Provide the (x, y) coordinate of the cell's center where the given text is located.  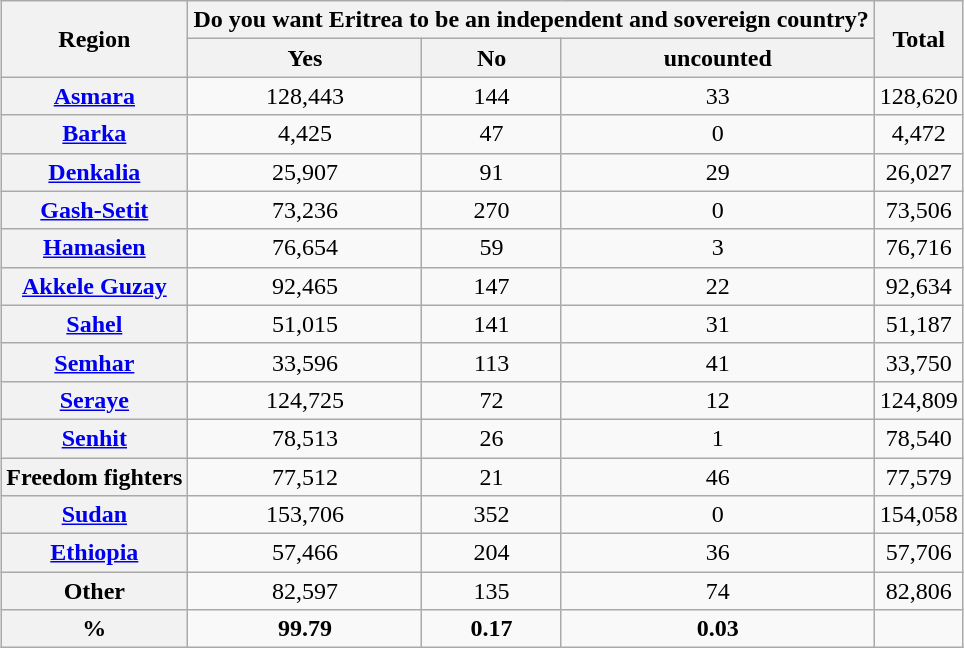
352 (492, 515)
154,058 (918, 515)
Semhar (94, 362)
33,750 (918, 362)
73,506 (918, 210)
76,654 (305, 248)
Asmara (94, 96)
77,512 (305, 477)
% (94, 629)
82,806 (918, 591)
Region (94, 39)
Akkele Guzay (94, 286)
41 (718, 362)
92,634 (918, 286)
82,597 (305, 591)
270 (492, 210)
124,809 (918, 400)
Total (918, 39)
74 (718, 591)
Barka (94, 134)
91 (492, 172)
Denkalia (94, 172)
25,907 (305, 172)
Freedom fighters (94, 477)
No (492, 58)
147 (492, 286)
124,725 (305, 400)
92,465 (305, 286)
46 (718, 477)
153,706 (305, 515)
4,425 (305, 134)
57,706 (918, 553)
47 (492, 134)
33 (718, 96)
Other (94, 591)
Senhit (94, 438)
78,540 (918, 438)
113 (492, 362)
3 (718, 248)
33,596 (305, 362)
Yes (305, 58)
36 (718, 553)
204 (492, 553)
31 (718, 324)
Sudan (94, 515)
78,513 (305, 438)
26 (492, 438)
76,716 (918, 248)
4,472 (918, 134)
Hamasien (94, 248)
Ethiopia (94, 553)
0.17 (492, 629)
22 (718, 286)
51,015 (305, 324)
141 (492, 324)
12 (718, 400)
0.03 (718, 629)
73,236 (305, 210)
128,620 (918, 96)
128,443 (305, 96)
29 (718, 172)
uncounted (718, 58)
21 (492, 477)
135 (492, 591)
57,466 (305, 553)
26,027 (918, 172)
77,579 (918, 477)
Gash-Setit (94, 210)
144 (492, 96)
59 (492, 248)
Do you want Eritrea to be an independent and sovereign country? (531, 20)
Sahel (94, 324)
99.79 (305, 629)
51,187 (918, 324)
Seraye (94, 400)
72 (492, 400)
1 (718, 438)
